Provide the [x, y] coordinate of the cell's center where the given text is located.  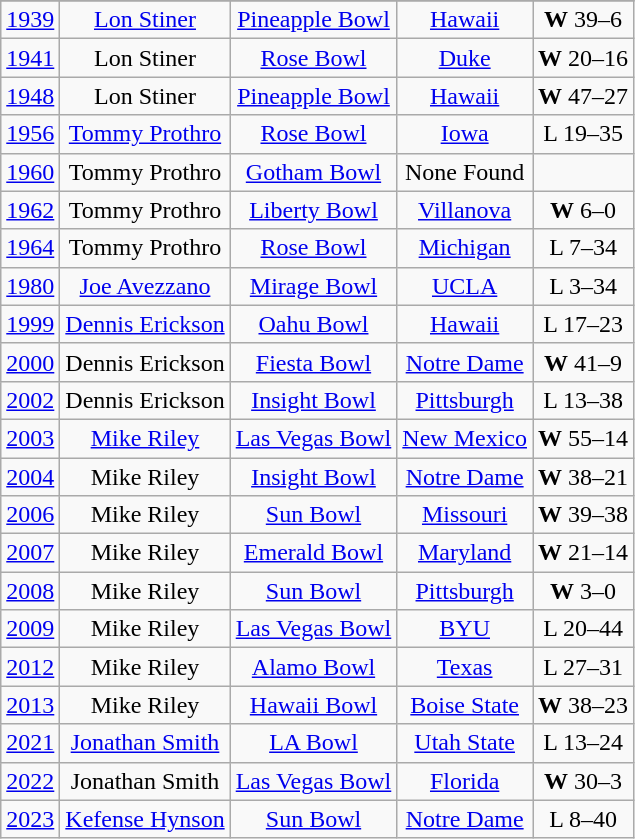
Florida [465, 781]
2003 [30, 438]
L 8–40 [582, 819]
New Mexico [465, 438]
W 30–3 [582, 781]
2023 [30, 819]
Gotham Bowl [314, 172]
Kefense Hynson [145, 819]
None Found [465, 172]
1939 [30, 20]
W 38–23 [582, 705]
W 41–9 [582, 362]
2008 [30, 591]
1980 [30, 286]
2012 [30, 667]
W 47–27 [582, 96]
2022 [30, 781]
1956 [30, 134]
Alamo Bowl [314, 667]
2000 [30, 362]
L 20–44 [582, 629]
2009 [30, 629]
1999 [30, 324]
Missouri [465, 515]
L 17–23 [582, 324]
Joe Avezzano [145, 286]
2007 [30, 553]
Boise State [465, 705]
BYU [465, 629]
1962 [30, 210]
L 19–35 [582, 134]
W 39–38 [582, 515]
LA Bowl [314, 743]
Liberty Bowl [314, 210]
Oahu Bowl [314, 324]
1960 [30, 172]
1948 [30, 96]
2021 [30, 743]
W 55–14 [582, 438]
Duke [465, 58]
Mirage Bowl [314, 286]
UCLA [465, 286]
Texas [465, 667]
L 7–34 [582, 248]
2004 [30, 477]
W 6–0 [582, 210]
W 39–6 [582, 20]
L 13–24 [582, 743]
Michigan [465, 248]
2006 [30, 515]
W 38–21 [582, 477]
2013 [30, 705]
Fiesta Bowl [314, 362]
Maryland [465, 553]
W 21–14 [582, 553]
W 20–16 [582, 58]
1964 [30, 248]
W 3–0 [582, 591]
Iowa [465, 134]
L 13–38 [582, 400]
2002 [30, 400]
Emerald Bowl [314, 553]
Hawaii Bowl [314, 705]
1941 [30, 58]
Utah State [465, 743]
L 27–31 [582, 667]
L 3–34 [582, 286]
Villanova [465, 210]
